For the text-containing cell, return its midpoint in [x, y] coordinate format. 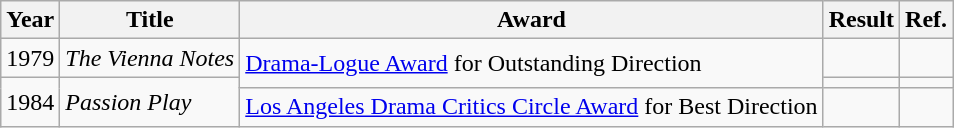
Passion Play [150, 102]
Result [861, 20]
Los Angeles Drama Critics Circle Award for Best Direction [532, 107]
Drama-Logue Award for Outstanding Direction [532, 64]
Award [532, 20]
Ref. [926, 20]
Title [150, 20]
1984 [30, 102]
The Vienna Notes [150, 58]
Year [30, 20]
1979 [30, 58]
